Extract the [X, Y] coordinate from the center of the cell holding the provided text.  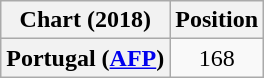
Chart (2018) [86, 20]
Position [217, 20]
168 [217, 58]
Portugal (AFP) [86, 58]
